Provide the (X, Y) coordinate of the cell's center where the given text is located.  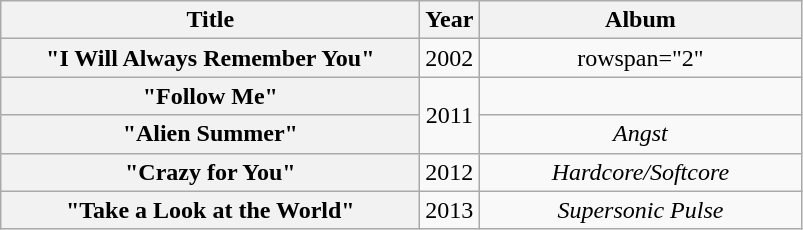
2012 (450, 172)
2013 (450, 210)
Title (210, 20)
Angst (640, 134)
"Alien Summer" (210, 134)
Hardcore/Softcore (640, 172)
Supersonic Pulse (640, 210)
"Follow Me" (210, 96)
2002 (450, 58)
"Take a Look at the World" (210, 210)
"I Will Always Remember You" (210, 58)
Album (640, 20)
Year (450, 20)
"Crazy for You" (210, 172)
rowspan="2" (640, 58)
2011 (450, 115)
